Determine the [X, Y] coordinate at the center of the cell enclosing the given text.  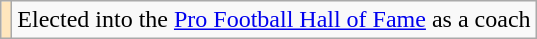
Elected into the Pro Football Hall of Fame as a coach [274, 20]
